From the cell containing the given text, extract its center point as (X, Y) coordinate. 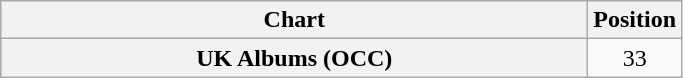
33 (635, 58)
UK Albums (OCC) (294, 58)
Chart (294, 20)
Position (635, 20)
